Detect which cell encompasses the target text, then output its [X, Y] center coordinate. 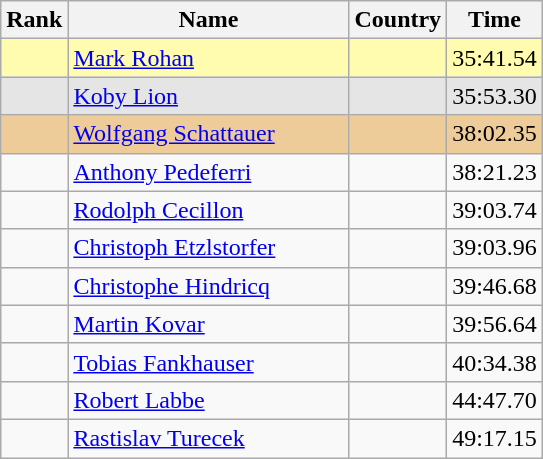
38:02.35 [495, 134]
Wolfgang Schattauer [208, 134]
Anthony Pedeferri [208, 172]
Name [208, 20]
39:46.68 [495, 286]
39:56.64 [495, 324]
Koby Lion [208, 96]
Mark Rohan [208, 58]
35:53.30 [495, 96]
44:47.70 [495, 400]
Christophe Hindricq [208, 286]
Tobias Fankhauser [208, 362]
38:21.23 [495, 172]
40:34.38 [495, 362]
39:03.96 [495, 248]
49:17.15 [495, 438]
Rastislav Turecek [208, 438]
Rodolph Cecillon [208, 210]
35:41.54 [495, 58]
39:03.74 [495, 210]
Martin Kovar [208, 324]
Country [398, 20]
Time [495, 20]
Rank [34, 20]
Christoph Etzlstorfer [208, 248]
Robert Labbe [208, 400]
